Output the (X, Y) coordinate of the center of the cell containing the given text.  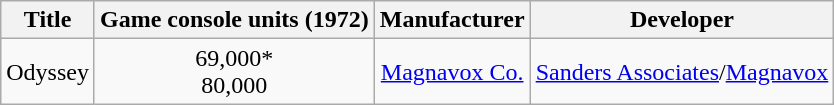
69,000*80,000 (234, 72)
Magnavox Co. (452, 72)
Title (48, 20)
Game console units (1972) (234, 20)
Developer (682, 20)
Odyssey (48, 72)
Manufacturer (452, 20)
Sanders Associates/Magnavox (682, 72)
